Detect which cell encompasses the target text, then output its (X, Y) center coordinate. 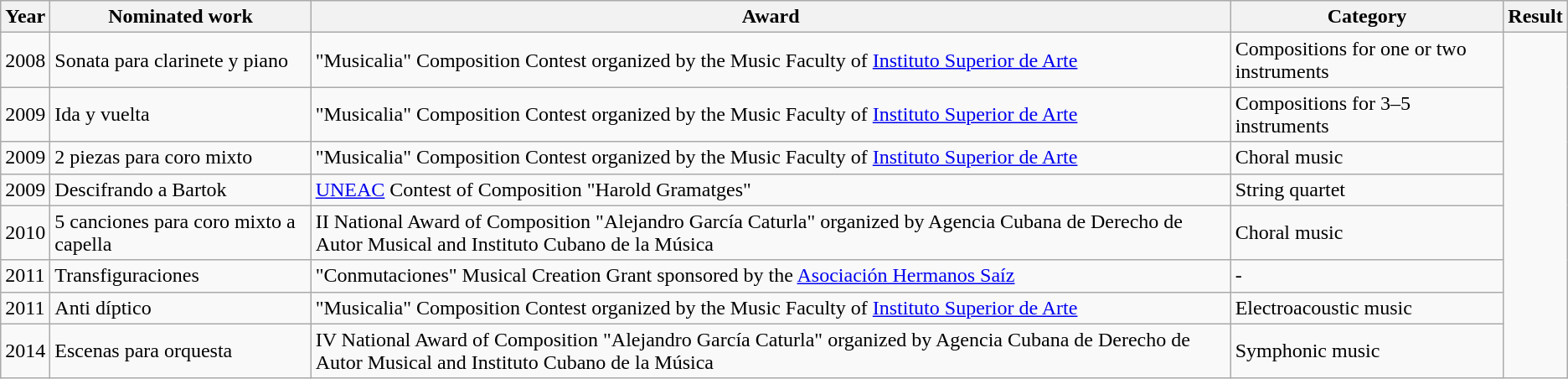
Symphonic music (1367, 350)
Compositions for one or two instruments (1367, 60)
2008 (25, 60)
Result (1535, 17)
2 piezas para coro mixto (181, 158)
Escenas para orquesta (181, 350)
Year (25, 17)
Award (771, 17)
Anti díptico (181, 308)
"Conmutaciones" Musical Creation Grant sponsored by the Asociación Hermanos Saíz (771, 276)
Ida y vuelta (181, 114)
Nominated work (181, 17)
UNEAC Contest of Composition "Harold Gramatges" (771, 189)
Transfiguraciones (181, 276)
Electroacoustic music (1367, 308)
- (1367, 276)
IV National Award of Composition "Alejandro García Caturla" organized by Agencia Cubana de Derecho de Autor Musical and Instituto Cubano de la Música (771, 350)
2014 (25, 350)
Category (1367, 17)
Descifrando a Bartok (181, 189)
Compositions for 3–5 instruments (1367, 114)
2010 (25, 233)
Sonata para clarinete y piano (181, 60)
5 canciones para coro mixto a capella (181, 233)
String quartet (1367, 189)
II National Award of Composition "Alejandro García Caturla" organized by Agencia Cubana de Derecho de Autor Musical and Instituto Cubano de la Música (771, 233)
